Scan for the cell matching the given text and deliver its [x, y] coordinate at center. 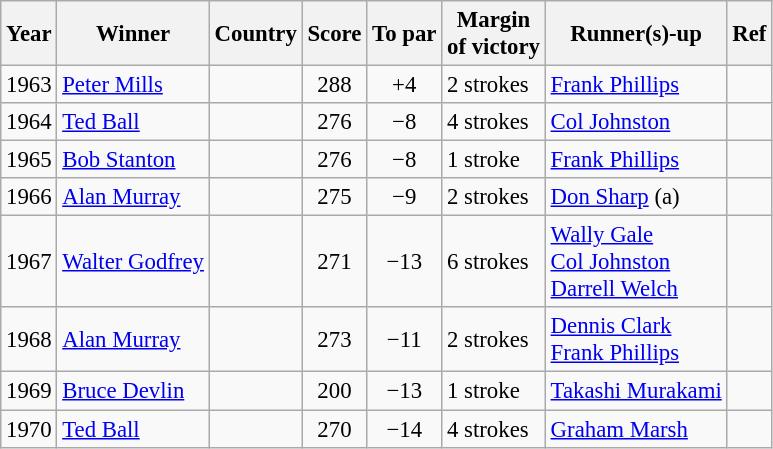
Country [256, 34]
Wally Gale Col Johnston Darrell Welch [636, 262]
Bruce Devlin [133, 391]
1970 [29, 429]
−14 [404, 429]
Score [334, 34]
1969 [29, 391]
1963 [29, 85]
Walter Godfrey [133, 262]
1966 [29, 197]
1964 [29, 122]
270 [334, 429]
271 [334, 262]
Year [29, 34]
273 [334, 340]
Runner(s)-up [636, 34]
1967 [29, 262]
Graham Marsh [636, 429]
288 [334, 85]
Winner [133, 34]
−9 [404, 197]
1968 [29, 340]
Dennis Clark Frank Phillips [636, 340]
275 [334, 197]
Bob Stanton [133, 160]
Marginof victory [494, 34]
Takashi Murakami [636, 391]
200 [334, 391]
Ref [750, 34]
−11 [404, 340]
6 strokes [494, 262]
+4 [404, 85]
1965 [29, 160]
Don Sharp (a) [636, 197]
Peter Mills [133, 85]
Col Johnston [636, 122]
To par [404, 34]
